From the cell containing the given text, extract its center point as (X, Y) coordinate. 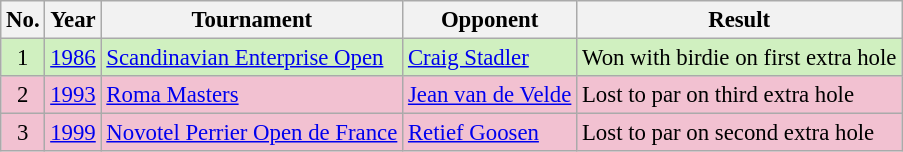
Result (740, 20)
Lost to par on third extra hole (740, 95)
Craig Stadler (490, 58)
3 (23, 133)
Won with birdie on first extra hole (740, 58)
Opponent (490, 20)
Year (73, 20)
Lost to par on second extra hole (740, 133)
1993 (73, 95)
2 (23, 95)
1 (23, 58)
Retief Goosen (490, 133)
1999 (73, 133)
Roma Masters (252, 95)
Scandinavian Enterprise Open (252, 58)
Tournament (252, 20)
Novotel Perrier Open de France (252, 133)
Jean van de Velde (490, 95)
No. (23, 20)
1986 (73, 58)
